Output the (x, y) coordinate of the center of the cell containing the given text.  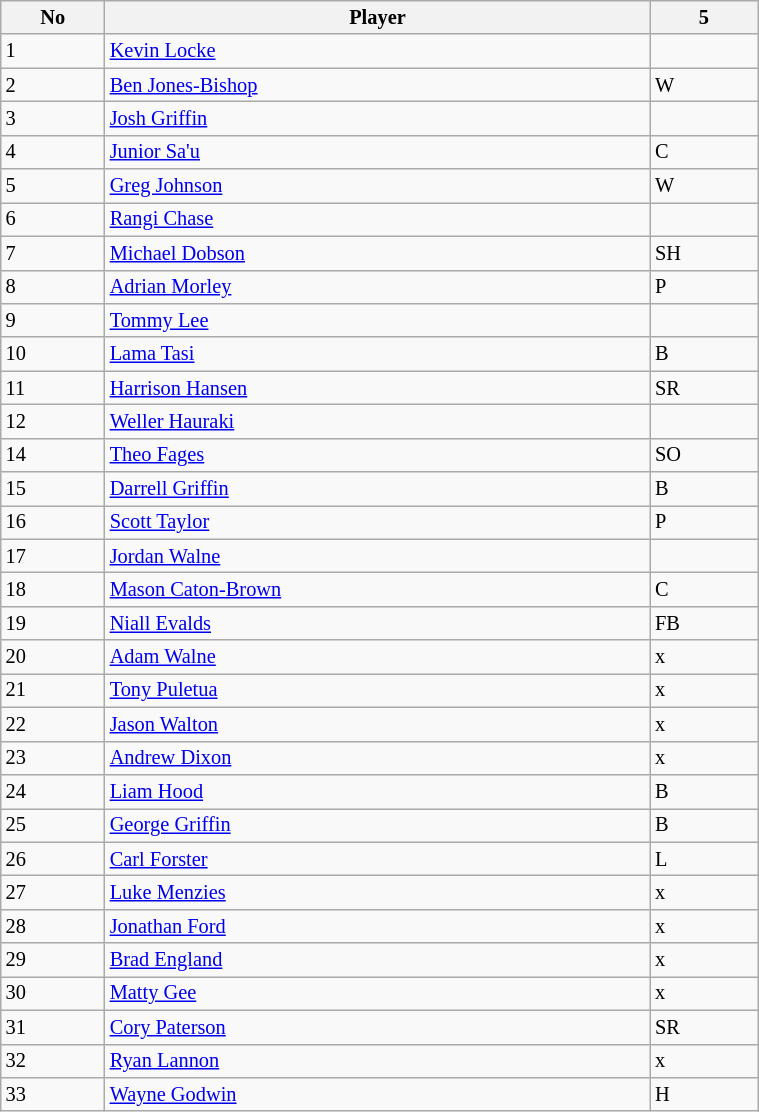
FB (704, 623)
Scott Taylor (378, 522)
14 (53, 455)
Greg Johnson (378, 186)
9 (53, 320)
Adrian Morley (378, 287)
Jason Walton (378, 724)
18 (53, 589)
17 (53, 556)
15 (53, 489)
27 (53, 892)
20 (53, 657)
22 (53, 724)
Andrew Dixon (378, 758)
28 (53, 926)
32 (53, 1061)
Ryan Lannon (378, 1061)
Adam Walne (378, 657)
Player (378, 17)
Liam Hood (378, 791)
H (704, 1094)
Harrison Hansen (378, 388)
2 (53, 85)
23 (53, 758)
16 (53, 522)
3 (53, 118)
30 (53, 993)
33 (53, 1094)
SO (704, 455)
11 (53, 388)
Cory Paterson (378, 1027)
19 (53, 623)
Niall Evalds (378, 623)
Junior Sa'u (378, 152)
4 (53, 152)
Weller Hauraki (378, 421)
No (53, 17)
31 (53, 1027)
Luke Menzies (378, 892)
29 (53, 960)
SH (704, 253)
Rangi Chase (378, 219)
Jonathan Ford (378, 926)
Wayne Godwin (378, 1094)
25 (53, 825)
Tony Puletua (378, 690)
8 (53, 287)
Jordan Walne (378, 556)
Carl Forster (378, 859)
10 (53, 354)
24 (53, 791)
L (704, 859)
Josh Griffin (378, 118)
21 (53, 690)
26 (53, 859)
Theo Fages (378, 455)
Tommy Lee (378, 320)
Ben Jones-Bishop (378, 85)
Michael Dobson (378, 253)
6 (53, 219)
7 (53, 253)
Brad England (378, 960)
1 (53, 51)
George Griffin (378, 825)
Darrell Griffin (378, 489)
12 (53, 421)
Matty Gee (378, 993)
Lama Tasi (378, 354)
Mason Caton-Brown (378, 589)
Kevin Locke (378, 51)
